Extract the [X, Y] coordinate from the center of the cell holding the provided text.  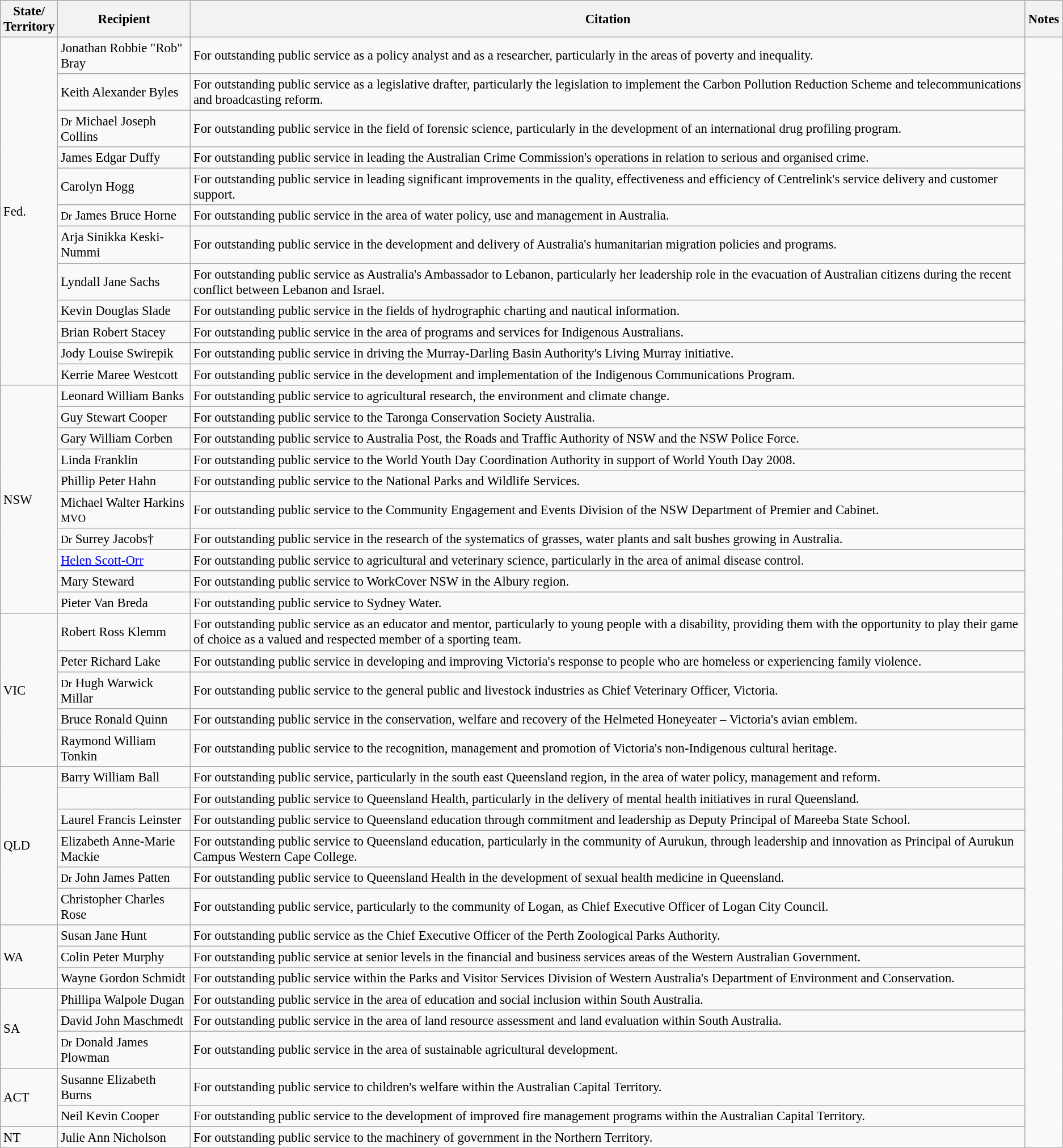
Fed. [29, 211]
For outstanding public service to the development of improved fire management programs within the Australian Capital Territory. [608, 1116]
Laurel Francis Leinster [124, 820]
NSW [29, 499]
For outstanding public service as the Chief Executive Officer of the Perth Zoological Parks Authority. [608, 936]
Robert Ross Klemm [124, 632]
For outstanding public service to the Taronga Conservation Society Australia. [608, 417]
Dr Hugh Warwick Millar [124, 690]
For outstanding public service to the machinery of government in the Northern Territory. [608, 1137]
Christopher Charles Rose [124, 907]
Brian Robert Stacey [124, 332]
Keith Alexander Byles [124, 92]
Recipient [124, 19]
Pieter Van Breda [124, 603]
For outstanding public service as a policy analyst and as a researcher, particularly in the areas of poverty and inequality. [608, 56]
For outstanding public service to the World Youth Day Coordination Authority in support of World Youth Day 2008. [608, 460]
Dr John James Patten [124, 878]
For outstanding public service in the conservation, welfare and recovery of the Helmeted Honeyeater – Victoria's avian emblem. [608, 719]
Barry William Ball [124, 777]
James Edgar Duffy [124, 158]
For outstanding public service in driving the Murray-Darling Basin Authority's Living Murray initiative. [608, 353]
Phillipa Walpole Dugan [124, 1000]
For outstanding public service in developing and improving Victoria's response to people who are homeless or experiencing family violence. [608, 661]
Phillip Peter Hahn [124, 481]
For outstanding public service to the National Parks and Wildlife Services. [608, 481]
Dr Surrey Jacobs† [124, 539]
Kerrie Maree Westcott [124, 375]
Susanne Elizabeth Burns [124, 1087]
Dr Donald James Plowman [124, 1050]
For outstanding public service in the development and delivery of Australia's humanitarian migration policies and programs. [608, 245]
Wayne Gordon Schmidt [124, 978]
Dr Michael Joseph Collins [124, 129]
For outstanding public service in the area of land resource assessment and land evaluation within South Australia. [608, 1021]
Neil Kevin Cooper [124, 1116]
For outstanding public service to Australia Post, the Roads and Traffic Authority of NSW and the NSW Police Force. [608, 439]
Susan Jane Hunt [124, 936]
Notes [1044, 19]
Elizabeth Anne-Marie Mackie [124, 849]
Leonard William Banks [124, 396]
VIC [29, 690]
Peter Richard Lake [124, 661]
State/Territory [29, 19]
For outstanding public service to the Community Engagement and Events Division of the NSW Department of Premier and Cabinet. [608, 511]
Lyndall Jane Sachs [124, 281]
Guy Stewart Cooper [124, 417]
For outstanding public service at senior levels in the financial and business services areas of the Western Australian Government. [608, 957]
Julie Ann Nicholson [124, 1137]
For outstanding public service, particularly in the south east Queensland region, in the area of water policy, management and reform. [608, 777]
Citation [608, 19]
QLD [29, 846]
Colin Peter Murphy [124, 957]
For outstanding public service, particularly to the community of Logan, as Chief Executive Officer of Logan City Council. [608, 907]
For outstanding public service to Sydney Water. [608, 603]
WA [29, 957]
For outstanding public service in the area of sustainable agricultural development. [608, 1050]
For outstanding public service to Queensland education through commitment and leadership as Deputy Principal of Mareeba State School. [608, 820]
Gary William Corben [124, 439]
Linda Franklin [124, 460]
NT [29, 1137]
For outstanding public service to Queensland Health in the development of sexual health medicine in Queensland. [608, 878]
SA [29, 1029]
For outstanding public service in the field of forensic science, particularly in the development of an international drug profiling program. [608, 129]
For outstanding public service to Queensland Health, particularly in the delivery of mental health initiatives in rural Queensland. [608, 798]
For outstanding public service to the general public and livestock industries as Chief Veterinary Officer, Victoria. [608, 690]
For outstanding public service to children's welfare within the Australian Capital Territory. [608, 1087]
For outstanding public service in the area of programs and services for Indigenous Australians. [608, 332]
ACT [29, 1097]
For outstanding public service in the research of the systematics of grasses, water plants and salt bushes growing in Australia. [608, 539]
For outstanding public service to agricultural and veterinary science, particularly in the area of animal disease control. [608, 561]
For outstanding public service in leading the Australian Crime Commission's operations in relation to serious and organised crime. [608, 158]
Jonathan Robbie "Rob" Bray [124, 56]
For outstanding public service in the area of education and social inclusion within South Australia. [608, 1000]
Helen Scott-Orr [124, 561]
David John Maschmedt [124, 1021]
For outstanding public service to agricultural research, the environment and climate change. [608, 396]
For outstanding public service within the Parks and Visitor Services Division of Western Australia's Department of Environment and Conservation. [608, 978]
Raymond William Tonkin [124, 748]
For outstanding public service to the recognition, management and promotion of Victoria's non-Indigenous cultural heritage. [608, 748]
For outstanding public service in the fields of hydrographic charting and nautical information. [608, 310]
Mary Steward [124, 582]
For outstanding public service in the development and implementation of the Indigenous Communications Program. [608, 375]
Arja Sinikka Keski-Nummi [124, 245]
Jody Louise Swirepik [124, 353]
Kevin Douglas Slade [124, 310]
For outstanding public service to WorkCover NSW in the Albury region. [608, 582]
Bruce Ronald Quinn [124, 719]
Carolyn Hogg [124, 187]
Dr James Bruce Horne [124, 216]
Michael Walter Harkins MVO [124, 511]
For outstanding public service in the area of water policy, use and management in Australia. [608, 216]
